Detect which cell encompasses the target text, then output its (X, Y) center coordinate. 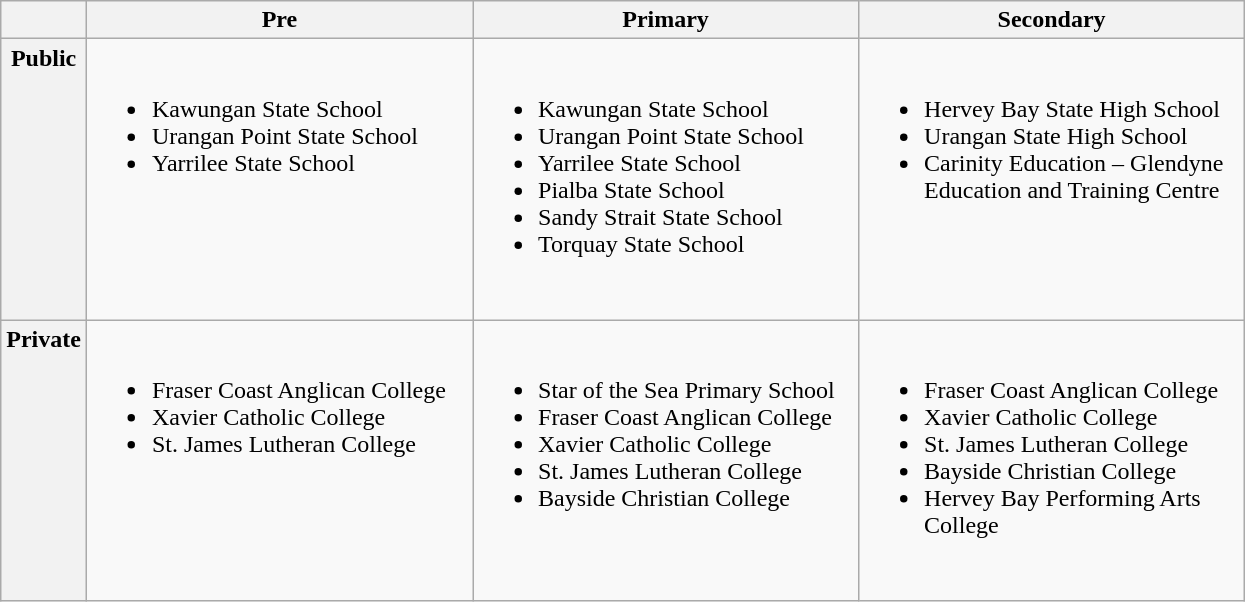
Public (44, 180)
Fraser Coast Anglican CollegeXavier Catholic CollegeSt. James Lutheran College (279, 460)
Kawungan State SchoolUrangan Point State SchoolYarrilee State School (279, 180)
Private (44, 460)
Star of the Sea Primary SchoolFraser Coast Anglican CollegeXavier Catholic CollegeSt. James Lutheran CollegeBayside Christian College (665, 460)
Hervey Bay State High SchoolUrangan State High SchoolCarinity Education – Glendyne Education and Training Centre (1052, 180)
Primary (665, 20)
Pre (279, 20)
Secondary (1052, 20)
Kawungan State SchoolUrangan Point State SchoolYarrilee State SchoolPialba State SchoolSandy Strait State SchoolTorquay State School (665, 180)
Fraser Coast Anglican CollegeXavier Catholic CollegeSt. James Lutheran CollegeBayside Christian CollegeHervey Bay Performing Arts College (1052, 460)
